Identify which cell holds the provided text, then report its [x, y] central coordinate. 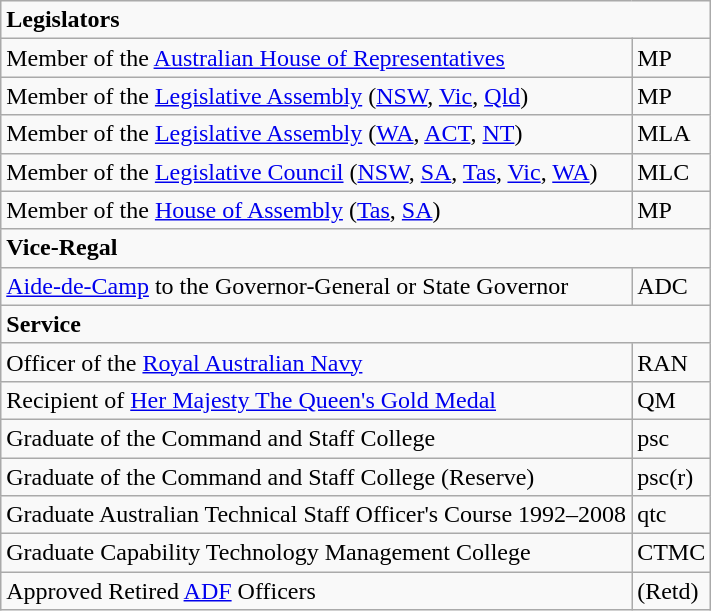
CTMC [672, 553]
psc [672, 438]
Aide-de-Camp to the Governor-General or State Governor [316, 286]
QM [672, 400]
Service [356, 324]
Approved Retired ADF Officers [316, 591]
Graduate Australian Technical Staff Officer's Course 1992–2008 [316, 515]
Legislators [356, 20]
RAN [672, 362]
Graduate Capability Technology Management College [316, 553]
ADC [672, 286]
qtc [672, 515]
Member of the Legislative Council (NSW, SA, Tas, Vic, WA) [316, 172]
Member of the Australian House of Representatives [316, 58]
psc(r) [672, 477]
Member of the Legislative Assembly (WA, ACT, NT) [316, 134]
Officer of the Royal Australian Navy [316, 362]
Member of the Legislative Assembly (NSW, Vic, Qld) [316, 96]
Vice-Regal [356, 248]
Recipient of Her Majesty The Queen's Gold Medal [316, 400]
(Retd) [672, 591]
Graduate of the Command and Staff College (Reserve) [316, 477]
Member of the House of Assembly (Tas, SA) [316, 210]
MLA [672, 134]
MLC [672, 172]
Graduate of the Command and Staff College [316, 438]
